Pinpoint the cell where the given text exists, returning its [X, Y] midpoint coordinate. 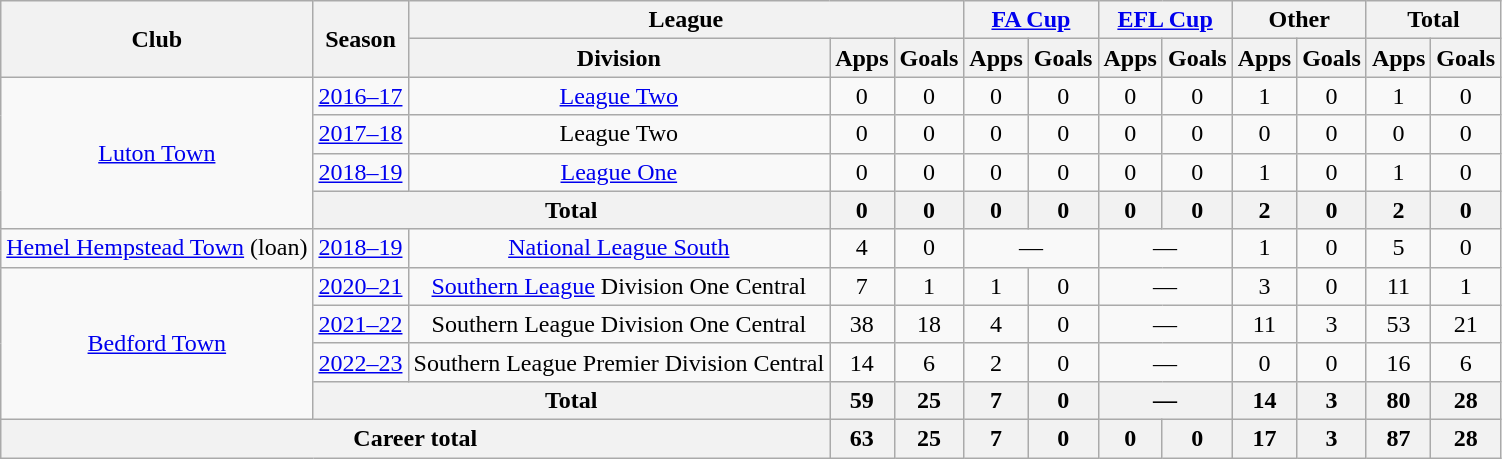
Division [619, 58]
League One [619, 172]
21 [1466, 324]
FA Cup [1031, 20]
38 [862, 324]
National League South [619, 248]
17 [1264, 438]
Southern League Premier Division Central [619, 362]
87 [1398, 438]
59 [862, 400]
Career total [416, 438]
2020–21 [360, 286]
18 [929, 324]
80 [1398, 400]
2022–23 [360, 362]
2016–17 [360, 96]
2017–18 [360, 134]
5 [1398, 248]
Club [157, 39]
Hemel Hempstead Town (loan) [157, 248]
63 [862, 438]
Other [1299, 20]
Season [360, 39]
Bedford Town [157, 343]
League [686, 20]
Luton Town [157, 153]
16 [1398, 362]
2021–22 [360, 324]
53 [1398, 324]
EFL Cup [1165, 20]
